Locate the cell with the specified text and output its [x, y] center coordinate. 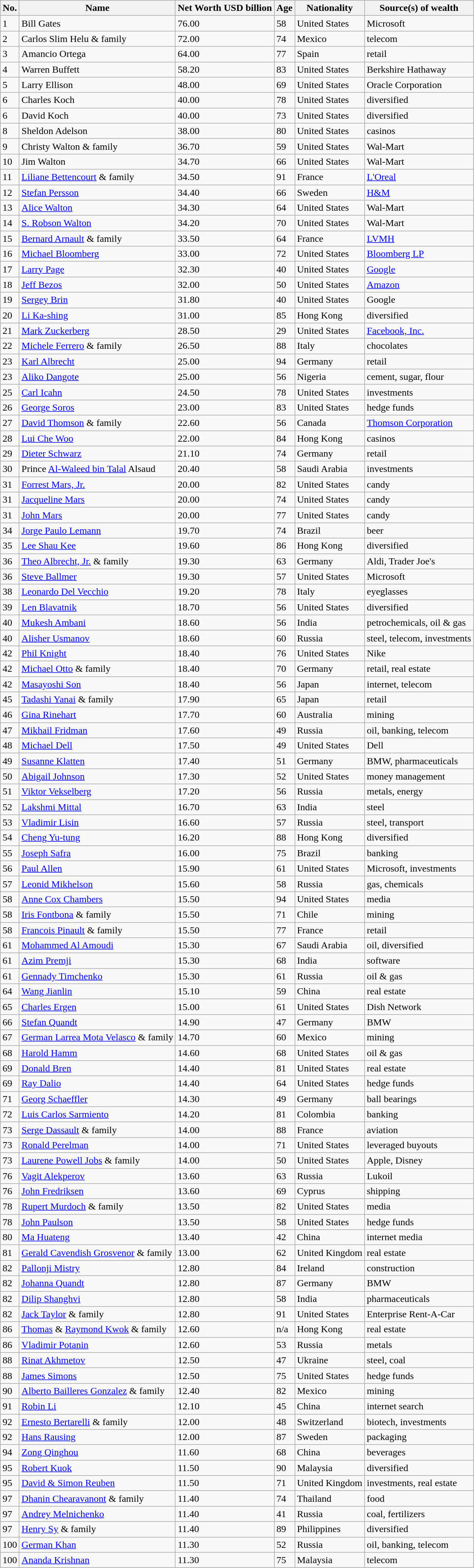
Zong Qinghou [98, 1453]
Vagit Alekperov [98, 1176]
35 [10, 546]
Aldi, Trader Joe's [419, 561]
Dell [419, 746]
76.00 [225, 23]
Forrest Mars, Jr. [98, 484]
Gerald Cavendish Grosvenor & family [98, 1253]
ball bearings [419, 1099]
14.60 [225, 1053]
Lee Shau Kee [98, 546]
16.20 [225, 838]
Amancio Ortega [98, 54]
L'Oreal [419, 177]
15 [10, 239]
34.20 [225, 223]
internet, telecom [419, 684]
Masayoshi Son [98, 684]
Abigail Johnson [98, 776]
pharmaceuticals [419, 1299]
Dish Network [419, 1007]
Azim Premji [98, 961]
Rupert Murdoch & family [98, 1207]
11.60 [225, 1453]
12.40 [225, 1391]
Laurene Powell Jobs & family [98, 1160]
James Simons [98, 1375]
24.50 [225, 392]
89 [285, 1529]
Sergey Brin [98, 300]
steel, telecom, investments [419, 638]
15.60 [225, 884]
Serge Dassault & family [98, 1130]
internet media [419, 1237]
20 [10, 315]
39 [10, 607]
Jim Walton [98, 161]
72.00 [225, 39]
Johanna Quandt [98, 1283]
LVMH [419, 239]
Dhanin Chearavanont & family [98, 1499]
Warren Buffett [98, 69]
23.00 [225, 407]
steel, transport [419, 822]
Hans Rausing [98, 1437]
Ananda Krishnan [98, 1560]
Jeff Bezos [98, 285]
Aliko Dangote [98, 377]
Nigeria [330, 377]
Gennady Timchenko [98, 976]
Dilip Shanghvi [98, 1299]
54 [10, 838]
41 [285, 1514]
beverages [419, 1453]
Carlos Slim Helu & family [98, 39]
Michael Otto & family [98, 669]
oil, diversified [419, 945]
13 [10, 208]
Amazon [419, 285]
Robin Li [98, 1406]
14.20 [225, 1114]
Leonardo Del Vecchio [98, 592]
19.20 [225, 592]
Ronald Perelman [98, 1145]
Jack Taylor & family [98, 1314]
Thailand [330, 1499]
steel [419, 807]
46 [10, 715]
19.70 [225, 530]
Karl Albrecht [98, 361]
36.70 [225, 146]
Rinat Akhmetov [98, 1360]
Jacqueline Mars [98, 500]
Alisher Usmanov [98, 638]
Spain [330, 54]
Mikhail Fridman [98, 730]
construction [419, 1268]
Oracle Corporation [419, 85]
22.60 [225, 423]
shipping [419, 1191]
David Thomson & family [98, 423]
money management [419, 776]
5 [10, 85]
David & Simon Reuben [98, 1483]
Pallonji Mistry [98, 1268]
14.30 [225, 1099]
H&M [419, 193]
Larry Page [98, 269]
10 [10, 161]
software [419, 961]
Berkshire Hathaway [419, 69]
64.00 [225, 54]
16.00 [225, 853]
15.00 [225, 1007]
Len Blavatnik [98, 607]
Colombia [330, 1114]
17 [10, 269]
Carl Icahn [98, 392]
Dieter Schwarz [98, 454]
Lukoil [419, 1176]
28.50 [225, 331]
packaging [419, 1437]
Henry Sy & family [98, 1529]
George Soros [98, 407]
Wang Jianlin [98, 992]
Charles Koch [98, 100]
metals, energy [419, 792]
33.50 [225, 239]
22.00 [225, 438]
13.00 [225, 1253]
eyeglasses [419, 592]
16.60 [225, 822]
Mark Zuckerberg [98, 331]
34.50 [225, 177]
Ernesto Bertarelli & family [98, 1421]
14.90 [225, 1022]
Paul Allen [98, 868]
22 [10, 346]
Michael Bloomberg [98, 254]
Net Worth USD billion [225, 8]
Iris Fontbona & family [98, 914]
85 [285, 315]
Switzerland [330, 1421]
Ireland [330, 1268]
Stefan Persson [98, 193]
31.00 [225, 315]
28 [10, 438]
n/a [285, 1329]
38.00 [225, 131]
S. Robson Walton [98, 223]
20.40 [225, 469]
14 [10, 223]
33.00 [225, 254]
14.70 [225, 1038]
Enterprise Rent-A-Car [419, 1314]
Bloomberg LP [419, 254]
Phil Knight [98, 653]
Age [285, 8]
gas, chemicals [419, 884]
biotech, investments [419, 1421]
17.90 [225, 700]
Anne Cox Chambers [98, 899]
55 [10, 853]
9 [10, 146]
Lakshmi Mittal [98, 807]
Susanne Klatten [98, 761]
German Larrea Mota Velasco & family [98, 1038]
Andrey Melnichenko [98, 1514]
John Fredriksen [98, 1191]
Li Ka-shing [98, 315]
Facebook, Inc. [419, 331]
Francois Pinault & family [98, 930]
German Khan [98, 1545]
Luis Carlos Sarmiento [98, 1114]
Joseph Safra [98, 853]
Lui Che Woo [98, 438]
Apple, Disney [419, 1160]
Donald Bren [98, 1068]
11 [10, 177]
Leonid Mikhelson [98, 884]
34 [10, 530]
Canada [330, 423]
cement, sugar, flour [419, 377]
Bill Gates [98, 23]
58.20 [225, 69]
32.00 [225, 285]
internet search [419, 1406]
1 [10, 23]
John Paulson [98, 1222]
26.50 [225, 346]
BMW, pharmaceuticals [419, 761]
Philippines [330, 1529]
beer [419, 530]
48.00 [225, 85]
Chile [330, 914]
Sheldon Adelson [98, 131]
Cheng Yu-tung [98, 838]
Theo Albrecht, Jr. & family [98, 561]
Michael Dell [98, 746]
2 [10, 39]
metals [419, 1345]
38 [10, 592]
Steve Ballmer [98, 576]
12 [10, 193]
Larry Ellison [98, 85]
Ray Dalio [98, 1084]
27 [10, 423]
17.30 [225, 776]
Harold Hamm [98, 1053]
chocolates [419, 346]
Charles Ergen [98, 1007]
34.30 [225, 208]
31.80 [225, 300]
Ukraine [330, 1360]
Ma Huateng [98, 1237]
34.40 [225, 193]
18 [10, 285]
Cyprus [330, 1191]
Alice Walton [98, 208]
Nationality [330, 8]
leveraged buyouts [419, 1145]
17.50 [225, 746]
34.70 [225, 161]
Gina Rinehart [98, 715]
32.30 [225, 269]
steel, coal [419, 1360]
13.40 [225, 1237]
Robert Kuok [98, 1468]
4 [10, 69]
21.10 [225, 454]
16 [10, 254]
30 [10, 469]
17.60 [225, 730]
17.40 [225, 761]
petrochemicals, oil & gas [419, 623]
No. [10, 8]
Mukesh Ambani [98, 623]
Vladimir Lisin [98, 822]
Source(s) of wealth [419, 8]
coal, fertilizers [419, 1514]
Thomas & Raymond Kwok & family [98, 1329]
Microsoft, investments [419, 868]
Alberto Bailleres Gonzalez & family [98, 1391]
Nike [419, 653]
Liliane Bettencourt & family [98, 177]
Prince Al-Waleed bin Talal Alsaud [98, 469]
19 [10, 300]
John Mars [98, 515]
18.70 [225, 607]
Bernard Arnault & family [98, 239]
21 [10, 331]
investments, real estate [419, 1483]
19.60 [225, 546]
25 [10, 392]
Vladimir Potanin [98, 1345]
12.10 [225, 1406]
Name [98, 8]
15.90 [225, 868]
Jorge Paulo Lemann [98, 530]
food [419, 1499]
17.70 [225, 715]
Thomson Corporation [419, 423]
Stefan Quandt [98, 1022]
Tadashi Yanai & family [98, 700]
Georg Schaeffler [98, 1099]
16.70 [225, 807]
62 [285, 1253]
aviation [419, 1130]
retail, real estate [419, 669]
3 [10, 54]
Christy Walton & family [98, 146]
26 [10, 407]
Michele Ferrero & family [98, 346]
15.10 [225, 992]
Australia [330, 715]
Viktor Vekselberg [98, 792]
Mohammed Al Amoudi [98, 945]
David Koch [98, 115]
8 [10, 131]
17.20 [225, 792]
